Scan for the cell matching the given text and deliver its (x, y) coordinate at center. 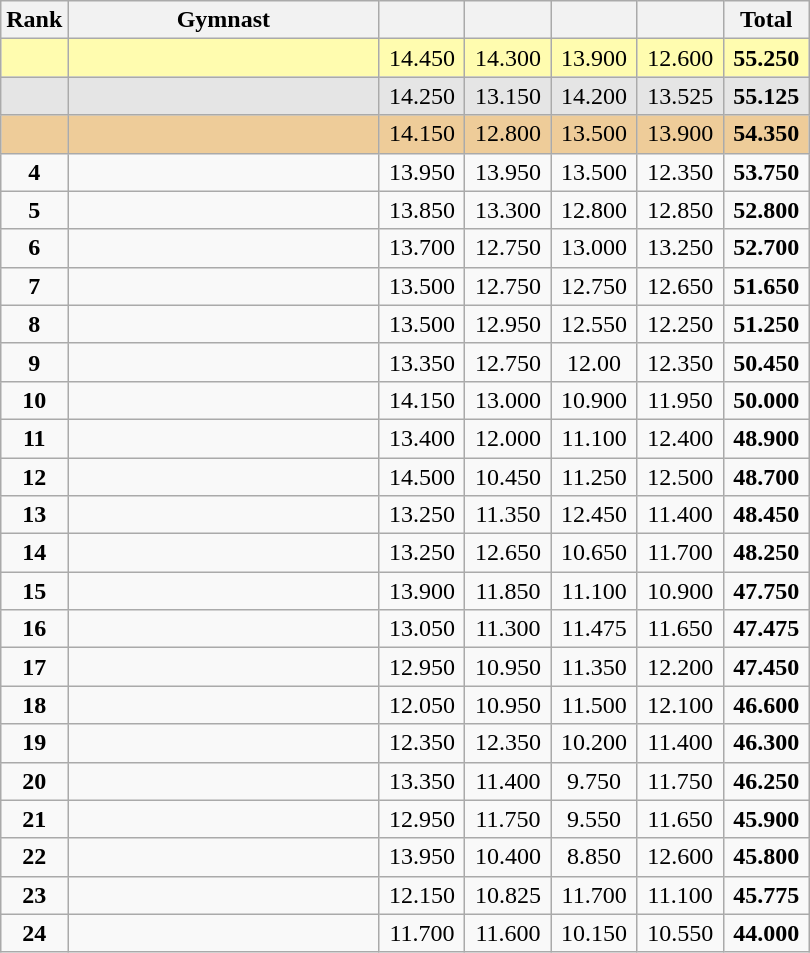
13.400 (422, 438)
12.100 (680, 705)
46.300 (766, 743)
8 (34, 324)
46.600 (766, 705)
14.500 (422, 477)
50.450 (766, 362)
48.900 (766, 438)
13.050 (422, 629)
44.000 (766, 933)
10.150 (594, 933)
45.800 (766, 857)
12.00 (594, 362)
12.400 (680, 438)
47.750 (766, 591)
10.400 (508, 857)
24 (34, 933)
18 (34, 705)
12.250 (680, 324)
11.475 (594, 629)
11.950 (680, 400)
47.475 (766, 629)
14.250 (422, 96)
Total (766, 20)
53.750 (766, 172)
13 (34, 515)
45.900 (766, 819)
12 (34, 477)
11.500 (594, 705)
10 (34, 400)
12.050 (422, 705)
12.450 (594, 515)
51.250 (766, 324)
6 (34, 248)
12.000 (508, 438)
21 (34, 819)
16 (34, 629)
9 (34, 362)
52.700 (766, 248)
13.150 (508, 96)
48.450 (766, 515)
5 (34, 210)
12.200 (680, 667)
12.850 (680, 210)
11 (34, 438)
48.250 (766, 553)
55.250 (766, 58)
9.550 (594, 819)
15 (34, 591)
45.775 (766, 895)
11.300 (508, 629)
47.450 (766, 667)
20 (34, 781)
12.500 (680, 477)
14.300 (508, 58)
12.550 (594, 324)
10.825 (508, 895)
52.800 (766, 210)
19 (34, 743)
13.850 (422, 210)
11.600 (508, 933)
14.450 (422, 58)
46.250 (766, 781)
23 (34, 895)
Rank (34, 20)
48.700 (766, 477)
11.850 (508, 591)
11.250 (594, 477)
10.550 (680, 933)
8.850 (594, 857)
7 (34, 286)
12.150 (422, 895)
14 (34, 553)
13.300 (508, 210)
22 (34, 857)
9.750 (594, 781)
55.125 (766, 96)
10.650 (594, 553)
50.000 (766, 400)
54.350 (766, 134)
Gymnast (224, 20)
51.650 (766, 286)
13.525 (680, 96)
4 (34, 172)
17 (34, 667)
13.700 (422, 248)
10.450 (508, 477)
14.200 (594, 96)
10.200 (594, 743)
